Search for the cell housing the specified text and yield its [x, y] center coordinate. 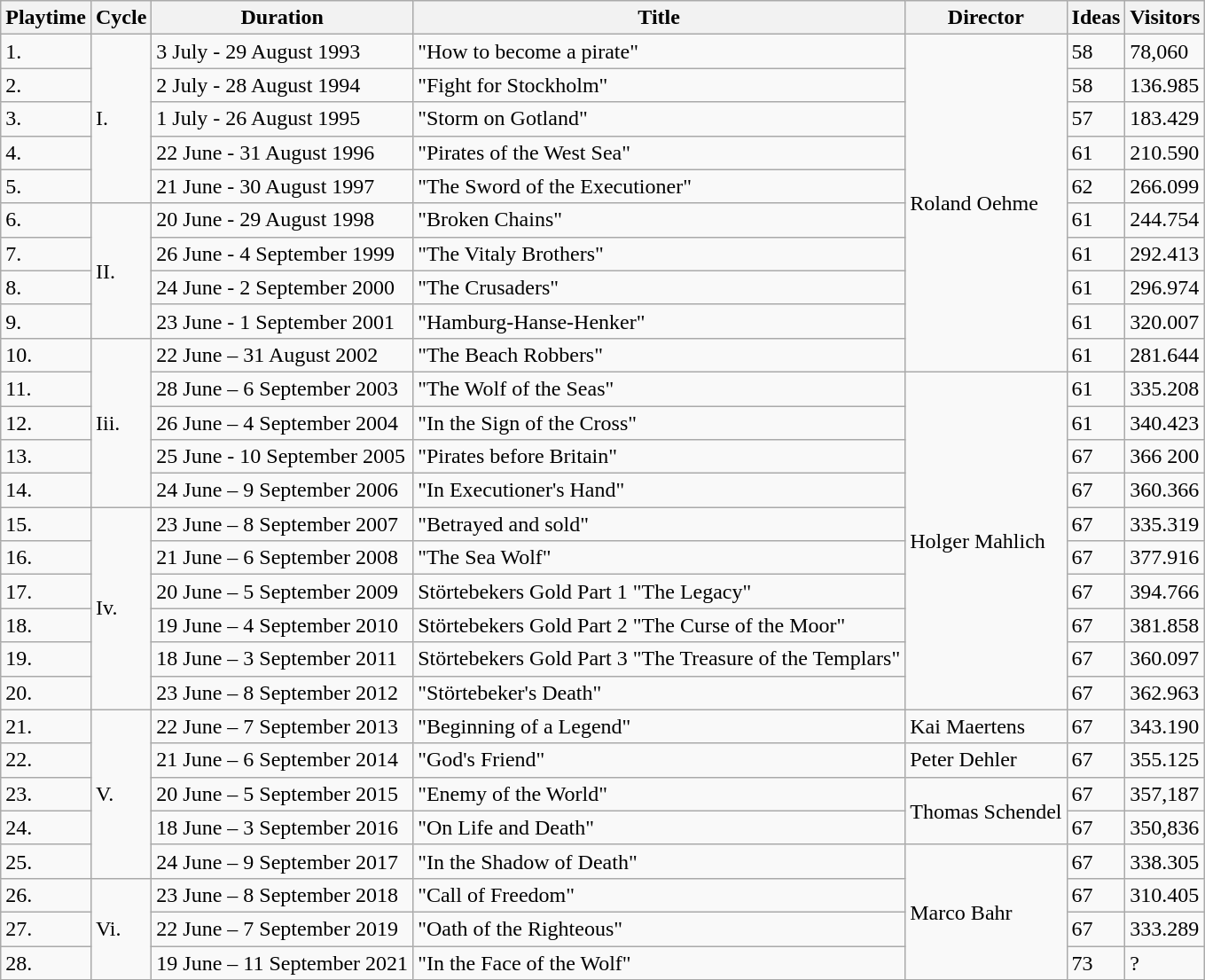
26 June - 4 September 1999 [282, 254]
23 June – 8 September 2012 [282, 693]
14. [46, 490]
3. [46, 119]
1 July - 26 August 1995 [282, 119]
333.289 [1165, 929]
360.366 [1165, 490]
Duration [282, 18]
8. [46, 287]
"Broken Chains" [660, 220]
"Beginning of a Legend" [660, 726]
20. [46, 693]
26 June – 4 September 2004 [282, 423]
"The Beach Robbers" [660, 355]
320.007 [1165, 321]
"On Life and Death" [660, 827]
21. [46, 726]
"In the Sign of the Cross" [660, 423]
57 [1096, 119]
355.125 [1165, 760]
24 June - 2 September 2000 [282, 287]
22. [46, 760]
"The Wolf of the Seas" [660, 388]
1. [46, 51]
Thomas Schendel [986, 811]
22 June - 31 August 1996 [282, 153]
19 June – 4 September 2010 [282, 625]
10. [46, 355]
24. [46, 827]
"Fight for Stockholm" [660, 85]
183.429 [1165, 119]
6. [46, 220]
335.208 [1165, 388]
Vi. [121, 929]
Peter Dehler [986, 760]
23. [46, 794]
"Call of Freedom" [660, 895]
V. [121, 794]
22 June – 7 September 2019 [282, 929]
"Pirates before Britain" [660, 457]
25. [46, 861]
23 June – 8 September 2018 [282, 895]
18 June – 3 September 2016 [282, 827]
19. [46, 659]
366 200 [1165, 457]
9. [46, 321]
Störtebekers Gold Part 2 "The Curse of the Moor" [660, 625]
15. [46, 524]
"In Executioner's Hand" [660, 490]
Marco Bahr [986, 912]
12. [46, 423]
? [1165, 962]
18 June – 3 September 2011 [282, 659]
20 June - 29 August 1998 [282, 220]
"In the Face of the Wolf" [660, 962]
292.413 [1165, 254]
"Pirates of the West Sea" [660, 153]
377.916 [1165, 558]
17. [46, 592]
360.097 [1165, 659]
20 June – 5 September 2009 [282, 592]
Director [986, 18]
28 June – 6 September 2003 [282, 388]
5. [46, 186]
20 June – 5 September 2015 [282, 794]
362.963 [1165, 693]
"The Sea Wolf" [660, 558]
Iv. [121, 608]
"In the Shadow of Death" [660, 861]
394.766 [1165, 592]
136.985 [1165, 85]
21 June – 6 September 2014 [282, 760]
Holger Mahlich [986, 541]
2 July - 28 August 1994 [282, 85]
"Störtebeker's Death" [660, 693]
Playtime [46, 18]
310.405 [1165, 895]
Iii. [121, 422]
244.754 [1165, 220]
350,836 [1165, 827]
24 June – 9 September 2006 [282, 490]
7. [46, 254]
2. [46, 85]
23 June – 8 September 2007 [282, 524]
II. [121, 270]
25 June - 10 September 2005 [282, 457]
21 June - 30 August 1997 [282, 186]
338.305 [1165, 861]
"How to become a pirate" [660, 51]
27. [46, 929]
19 June – 11 September 2021 [282, 962]
Visitors [1165, 18]
"God's Friend" [660, 760]
Title [660, 18]
"Hamburg-Hanse-Henker" [660, 321]
381.858 [1165, 625]
Cycle [121, 18]
266.099 [1165, 186]
26. [46, 895]
21 June – 6 September 2008 [282, 558]
Störtebekers Gold Part 1 "The Legacy" [660, 592]
22 June – 7 September 2013 [282, 726]
"Enemy of the World" [660, 794]
Störtebekers Gold Part 3 "The Treasure of the Templars" [660, 659]
73 [1096, 962]
"The Sword of the Executioner" [660, 186]
"Oath of the Righteous" [660, 929]
13. [46, 457]
296.974 [1165, 287]
"Storm on Gotland" [660, 119]
357,187 [1165, 794]
"The Vitaly Brothers" [660, 254]
335.319 [1165, 524]
78,060 [1165, 51]
4. [46, 153]
22 June – 31 August 2002 [282, 355]
62 [1096, 186]
Roland Oehme [986, 204]
"Betrayed and sold" [660, 524]
210.590 [1165, 153]
Kai Maertens [986, 726]
Ideas [1096, 18]
343.190 [1165, 726]
I. [121, 119]
281.644 [1165, 355]
24 June – 9 September 2017 [282, 861]
"The Crusaders" [660, 287]
16. [46, 558]
3 July - 29 August 1993 [282, 51]
340.423 [1165, 423]
28. [46, 962]
23 June - 1 September 2001 [282, 321]
11. [46, 388]
18. [46, 625]
